Return the [x, y] coordinate for the center point of the cell that contains the specified text.  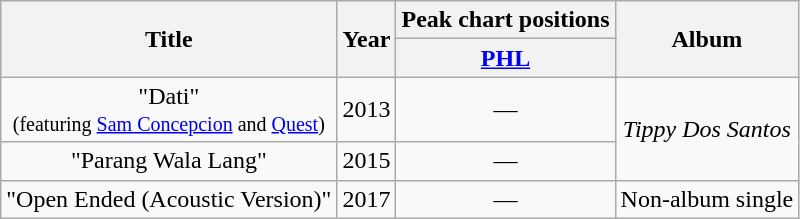
2017 [366, 199]
Title [169, 39]
Album [707, 39]
Peak chart positions [506, 20]
"Open Ended (Acoustic Version)" [169, 199]
2015 [366, 161]
PHL [506, 58]
2013 [366, 110]
Tippy Dos Santos [707, 128]
"Parang Wala Lang" [169, 161]
"Dati"(featuring Sam Concepcion and Quest) [169, 110]
Non-album single [707, 199]
Year [366, 39]
